Provide the [X, Y] coordinate of the cell's center where the given text is located.  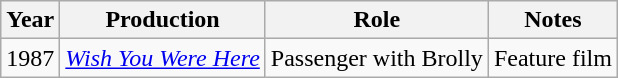
Role [376, 20]
1987 [30, 58]
Production [163, 20]
Wish You Were Here [163, 58]
Feature film [552, 58]
Notes [552, 20]
Year [30, 20]
Passenger with Brolly [376, 58]
